Pinpoint the cell where the given text exists, returning its [X, Y] midpoint coordinate. 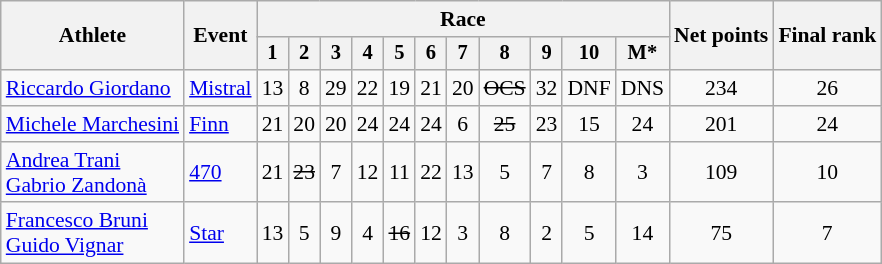
26 [827, 88]
25 [505, 124]
Andrea TraniGabrio Zandonà [92, 172]
Athlete [92, 36]
DNF [588, 88]
Riccardo Giordano [92, 88]
OCS [505, 88]
201 [721, 124]
DNS [642, 88]
16 [399, 234]
Francesco BruniGuido Vignar [92, 234]
19 [399, 88]
1 [273, 54]
234 [721, 88]
109 [721, 172]
M* [642, 54]
32 [547, 88]
15 [588, 124]
Star [220, 234]
11 [399, 172]
470 [220, 172]
Race [463, 19]
29 [336, 88]
75 [721, 234]
Final rank [827, 36]
Net points [721, 36]
Mistral [220, 88]
Michele Marchesini [92, 124]
Event [220, 36]
14 [642, 234]
Finn [220, 124]
